Detect which cell encompasses the target text, then output its (X, Y) center coordinate. 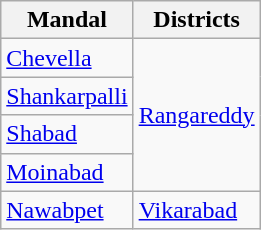
Vikarabad (196, 210)
Rangareddy (196, 115)
Chevella (67, 58)
Nawabpet (67, 210)
Districts (196, 20)
Moinabad (67, 172)
Shankarpalli (67, 96)
Shabad (67, 134)
Mandal (67, 20)
